Find where the given text appears and provide that cell's center as (x, y) coordinate. 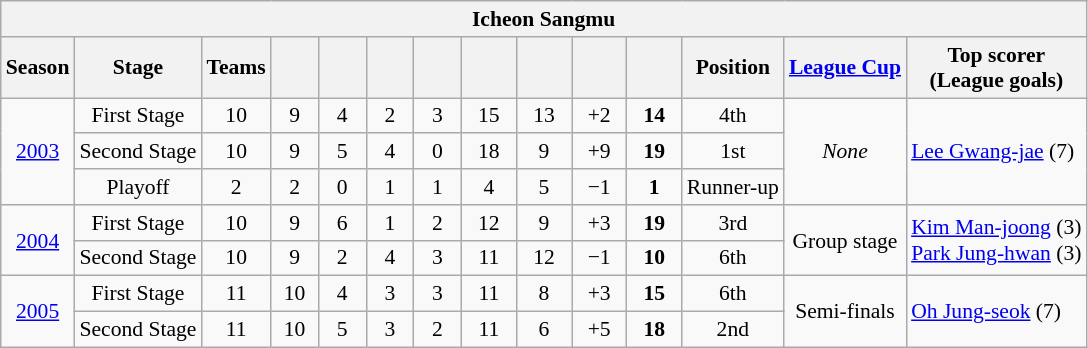
4th (733, 116)
Oh Jung-seok (7) (996, 312)
Season (38, 68)
Top scorer (League goals) (996, 68)
14 (654, 116)
Semi-finals (845, 312)
Group stage (845, 240)
+5 (600, 330)
1st (733, 152)
Runner-up (733, 187)
2005 (38, 312)
Icheon Sangmu (544, 19)
Stage (138, 68)
Position (733, 68)
3rd (733, 223)
2004 (38, 240)
8 (544, 294)
Kim Man-joong (3) Park Jung-hwan (3) (996, 240)
+9 (600, 152)
Teams (236, 68)
+2 (600, 116)
2nd (733, 330)
None (845, 152)
League Cup (845, 68)
2003 (38, 152)
Lee Gwang-jae (7) (996, 152)
13 (544, 116)
Playoff (138, 187)
